Capture the cell that displays the provided text and extract its [x, y] central coordinate. 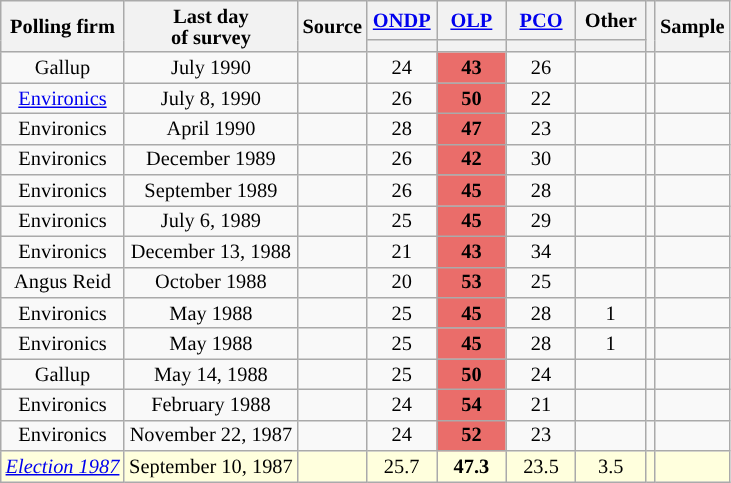
54 [472, 404]
July 6, 1989 [210, 220]
Sample [692, 26]
34 [541, 252]
47 [472, 128]
September 10, 1987 [210, 466]
December 1989 [210, 160]
October 1988 [210, 282]
May 14, 1988 [210, 374]
July 1990 [210, 68]
47.3 [472, 466]
April 1990 [210, 128]
22 [541, 98]
September 1989 [210, 190]
July 8, 1990 [210, 98]
Election 1987 [62, 466]
53 [472, 282]
3.5 [611, 466]
23.5 [541, 466]
Source [332, 26]
ONDP [402, 20]
February 1988 [210, 404]
30 [541, 160]
29 [541, 220]
PCO [541, 20]
Angus Reid [62, 282]
Other [611, 20]
Polling firm [62, 26]
25.7 [402, 466]
42 [472, 160]
OLP [472, 20]
Last day of survey [210, 26]
December 13, 1988 [210, 252]
20 [402, 282]
52 [472, 436]
November 22, 1987 [210, 436]
